For the text-containing cell, return its midpoint in [X, Y] coordinate format. 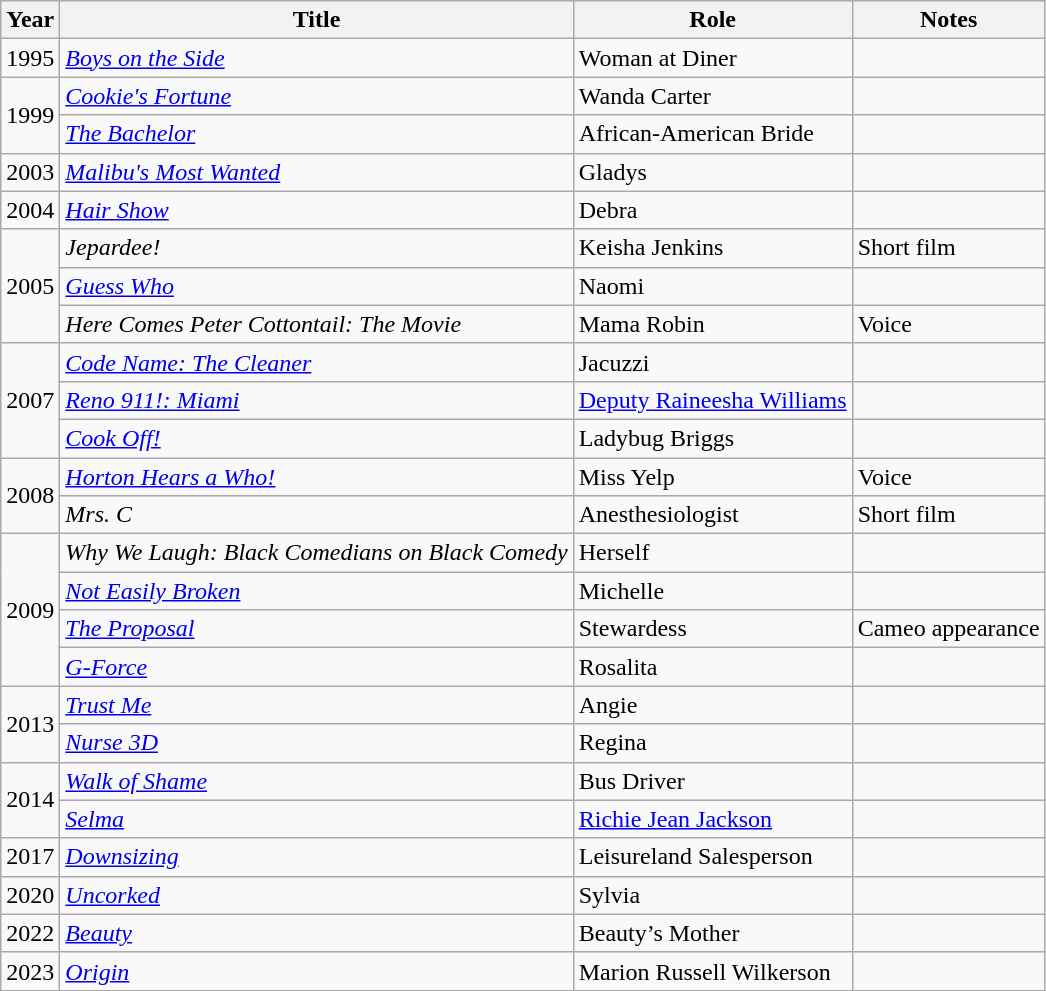
Michelle [712, 591]
Keisha Jenkins [712, 248]
Uncorked [316, 895]
Richie Jean Jackson [712, 819]
Jacuzzi [712, 362]
Reno 911!: Miami [316, 400]
Marion Russell Wilkerson [712, 971]
Trust Me [316, 705]
2004 [30, 210]
Role [712, 20]
2013 [30, 724]
2003 [30, 172]
Leisureland Salesperson [712, 857]
Mama Robin [712, 324]
2005 [30, 286]
Woman at Diner [712, 58]
Wanda Carter [712, 96]
2009 [30, 610]
Bus Driver [712, 781]
Not Easily Broken [316, 591]
Gladys [712, 172]
Guess Who [316, 286]
Walk of Shame [316, 781]
Hair Show [316, 210]
2022 [30, 933]
Regina [712, 743]
Deputy Raineesha Williams [712, 400]
Angie [712, 705]
Nurse 3D [316, 743]
2008 [30, 496]
Rosalita [712, 667]
Downsizing [316, 857]
Year [30, 20]
Title [316, 20]
Selma [316, 819]
Mrs. C [316, 515]
Sylvia [712, 895]
Cookie's Fortune [316, 96]
Why We Laugh: Black Comedians on Black Comedy [316, 553]
African-American Bride [712, 134]
Code Name: The Cleaner [316, 362]
Beauty [316, 933]
Jepardee! [316, 248]
Debra [712, 210]
2020 [30, 895]
1999 [30, 115]
Cameo appearance [948, 629]
Ladybug Briggs [712, 438]
Anesthesiologist [712, 515]
Beauty’s Mother [712, 933]
Horton Hears a Who! [316, 477]
Cook Off! [316, 438]
The Proposal [316, 629]
2007 [30, 400]
The Bachelor [316, 134]
Here Comes Peter Cottontail: The Movie [316, 324]
2017 [30, 857]
Naomi [712, 286]
Herself [712, 553]
Origin [316, 971]
2023 [30, 971]
1995 [30, 58]
G-Force [316, 667]
Miss Yelp [712, 477]
Stewardess [712, 629]
Notes [948, 20]
Boys on the Side [316, 58]
2014 [30, 800]
Malibu's Most Wanted [316, 172]
